Return the [x, y] coordinate for the center point of the cell that contains the specified text.  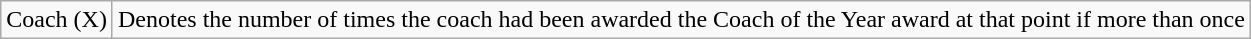
Denotes the number of times the coach had been awarded the Coach of the Year award at that point if more than once [681, 20]
Coach (X) [57, 20]
